For the text-containing cell, return its midpoint in (X, Y) coordinate format. 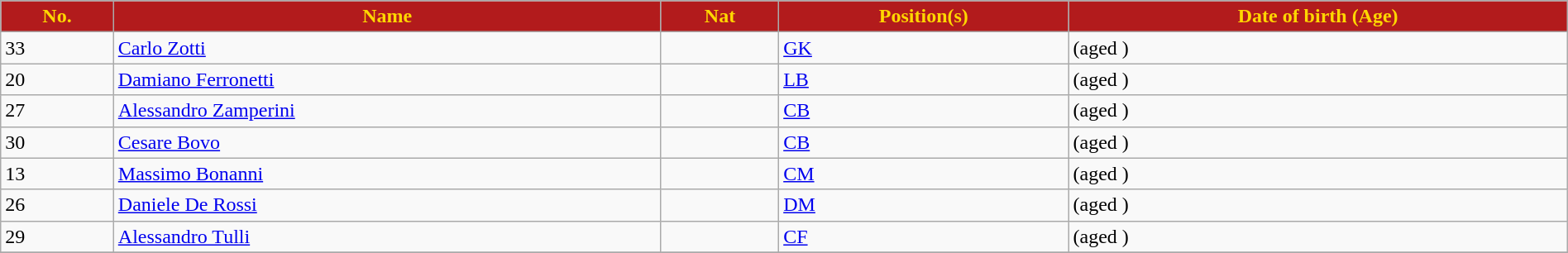
20 (58, 79)
Nat (719, 17)
Massimo Bonanni (387, 174)
30 (58, 142)
Position(s) (924, 17)
26 (58, 205)
27 (58, 111)
33 (58, 48)
CM (924, 174)
Name (387, 17)
Cesare Bovo (387, 142)
Alessandro Tulli (387, 236)
LB (924, 79)
Damiano Ferronetti (387, 79)
No. (58, 17)
DM (924, 205)
29 (58, 236)
13 (58, 174)
Carlo Zotti (387, 48)
Alessandro Zamperini (387, 111)
Date of birth (Age) (1318, 17)
GK (924, 48)
CF (924, 236)
Daniele De Rossi (387, 205)
